Pinpoint the cell where the given text exists, returning its (X, Y) midpoint coordinate. 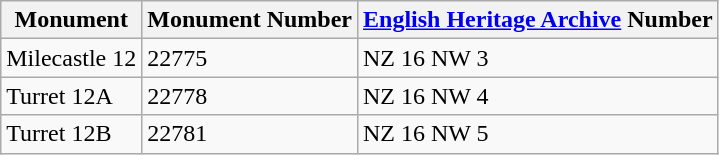
Milecastle 12 (72, 58)
Monument Number (250, 20)
Turret 12B (72, 134)
Turret 12A (72, 96)
English Heritage Archive Number (538, 20)
NZ 16 NW 5 (538, 134)
22775 (250, 58)
22778 (250, 96)
Monument (72, 20)
NZ 16 NW 4 (538, 96)
22781 (250, 134)
NZ 16 NW 3 (538, 58)
